Detect which cell encompasses the target text, then output its (X, Y) center coordinate. 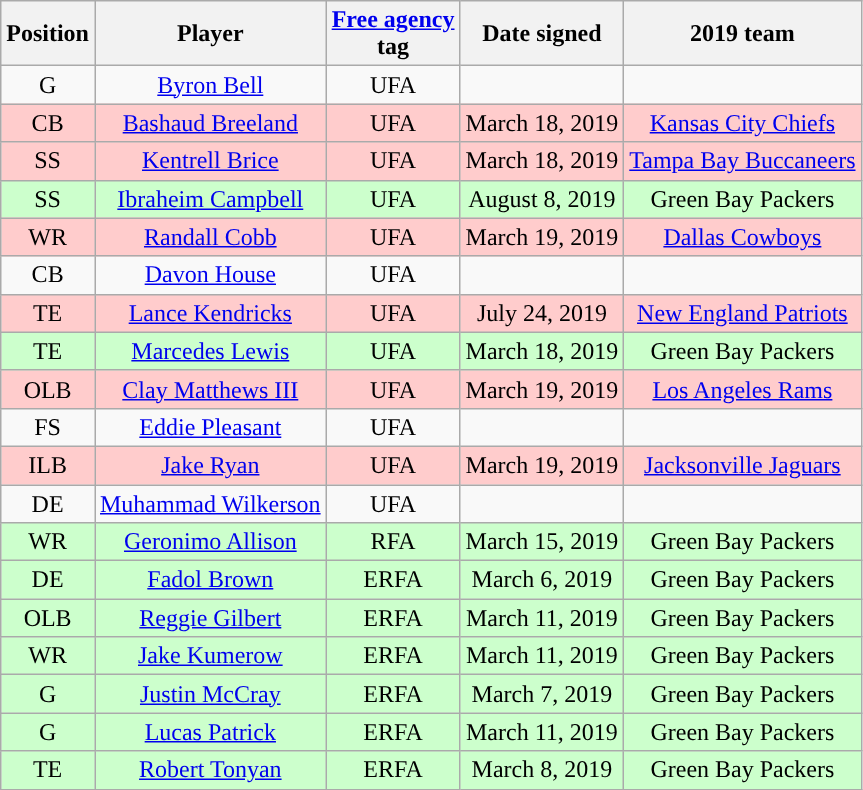
Robert Tonyan (210, 770)
Tampa Bay Buccaneers (742, 161)
Free agencytag (393, 34)
March 7, 2019 (542, 694)
July 24, 2019 (542, 313)
Jacksonville Jaguars (742, 465)
New England Patriots (742, 313)
August 8, 2019 (542, 199)
2019 team (742, 34)
Jake Ryan (210, 465)
Byron Bell (210, 85)
Ibraheim Campbell (210, 199)
FS (48, 427)
Bashaud Breeland (210, 123)
March 15, 2019 (542, 542)
Eddie Pleasant (210, 427)
Date signed (542, 34)
Justin McCray (210, 694)
Player (210, 34)
March 6, 2019 (542, 580)
Kansas City Chiefs (742, 123)
Lucas Patrick (210, 732)
Position (48, 34)
Fadol Brown (210, 580)
Clay Matthews III (210, 389)
Davon House (210, 275)
Geronimo Allison (210, 542)
March 8, 2019 (542, 770)
Los Angeles Rams (742, 389)
Dallas Cowboys (742, 237)
Kentrell Brice (210, 161)
Randall Cobb (210, 237)
RFA (393, 542)
ILB (48, 465)
Jake Kumerow (210, 656)
Marcedes Lewis (210, 351)
Reggie Gilbert (210, 618)
Lance Kendricks (210, 313)
Muhammad Wilkerson (210, 503)
